Scan for the cell matching the given text and deliver its [X, Y] coordinate at center. 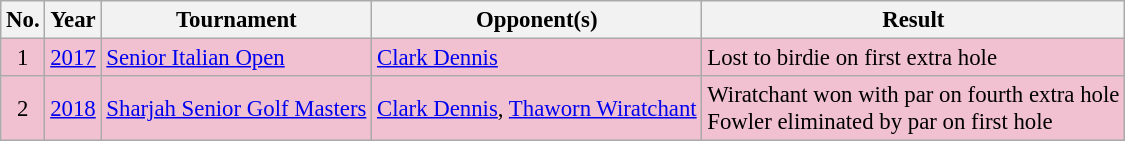
Tournament [236, 20]
2017 [73, 58]
Clark Dennis, Thaworn Wiratchant [537, 108]
2 [23, 108]
2018 [73, 108]
1 [23, 58]
Wiratchant won with par on fourth extra holeFowler eliminated by par on first hole [914, 108]
Result [914, 20]
Senior Italian Open [236, 58]
Year [73, 20]
Opponent(s) [537, 20]
Sharjah Senior Golf Masters [236, 108]
Lost to birdie on first extra hole [914, 58]
No. [23, 20]
Clark Dennis [537, 58]
